Capture the cell that displays the provided text and extract its (x, y) central coordinate. 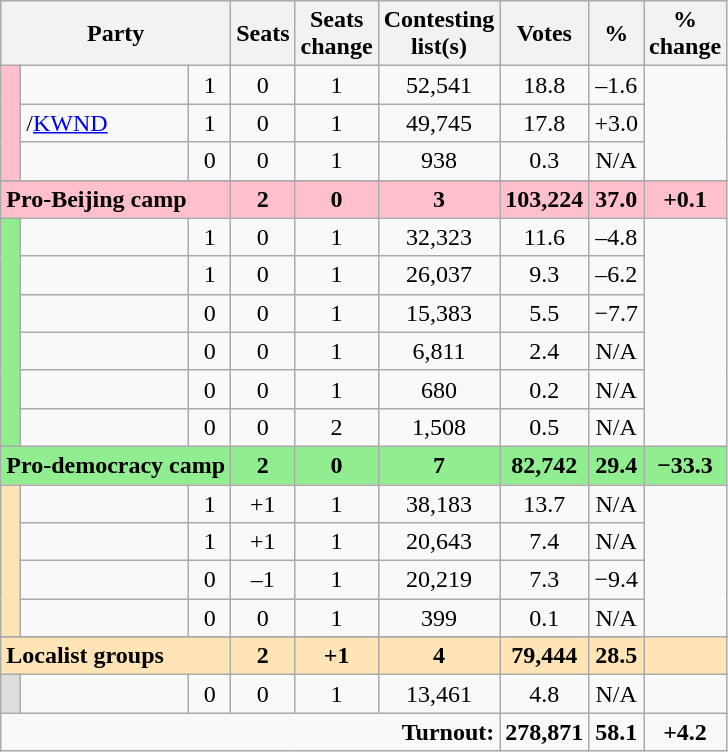
32,323 (439, 237)
11.6 (544, 237)
5.5 (544, 313)
0.1 (544, 618)
–1.6 (616, 85)
52,541 (439, 85)
680 (439, 389)
7.4 (544, 542)
%change (686, 34)
Localist groups (116, 656)
Pro-democracy camp (116, 465)
20,219 (439, 580)
–1 (263, 580)
103,224 (544, 199)
0.3 (544, 161)
17.8 (544, 123)
13.7 (544, 503)
20,643 (439, 542)
6,811 (439, 351)
Party (116, 34)
/KWND (105, 123)
38,183 (439, 503)
15,383 (439, 313)
4.8 (544, 694)
13,461 (439, 694)
Seats (263, 34)
82,742 (544, 465)
2.4 (544, 351)
0.5 (544, 427)
−9.4 (616, 580)
9.3 (544, 275)
+3.0 (616, 123)
+0.1 (686, 199)
4 (439, 656)
Votes (544, 34)
−7.7 (616, 313)
Pro-Beijing camp (116, 199)
Contestinglist(s) (439, 34)
% (616, 34)
Seatschange (336, 34)
28.5 (616, 656)
26,037 (439, 275)
7.3 (544, 580)
3 (439, 199)
278,871 (544, 732)
29.4 (616, 465)
1,508 (439, 427)
−33.3 (686, 465)
18.8 (544, 85)
+4.2 (686, 732)
938 (439, 161)
0.2 (544, 389)
58.1 (616, 732)
–6.2 (616, 275)
49,745 (439, 123)
Turnout: (250, 732)
37.0 (616, 199)
79,444 (544, 656)
399 (439, 618)
7 (439, 465)
–4.8 (616, 237)
